For the text-containing cell, return its midpoint in (X, Y) coordinate format. 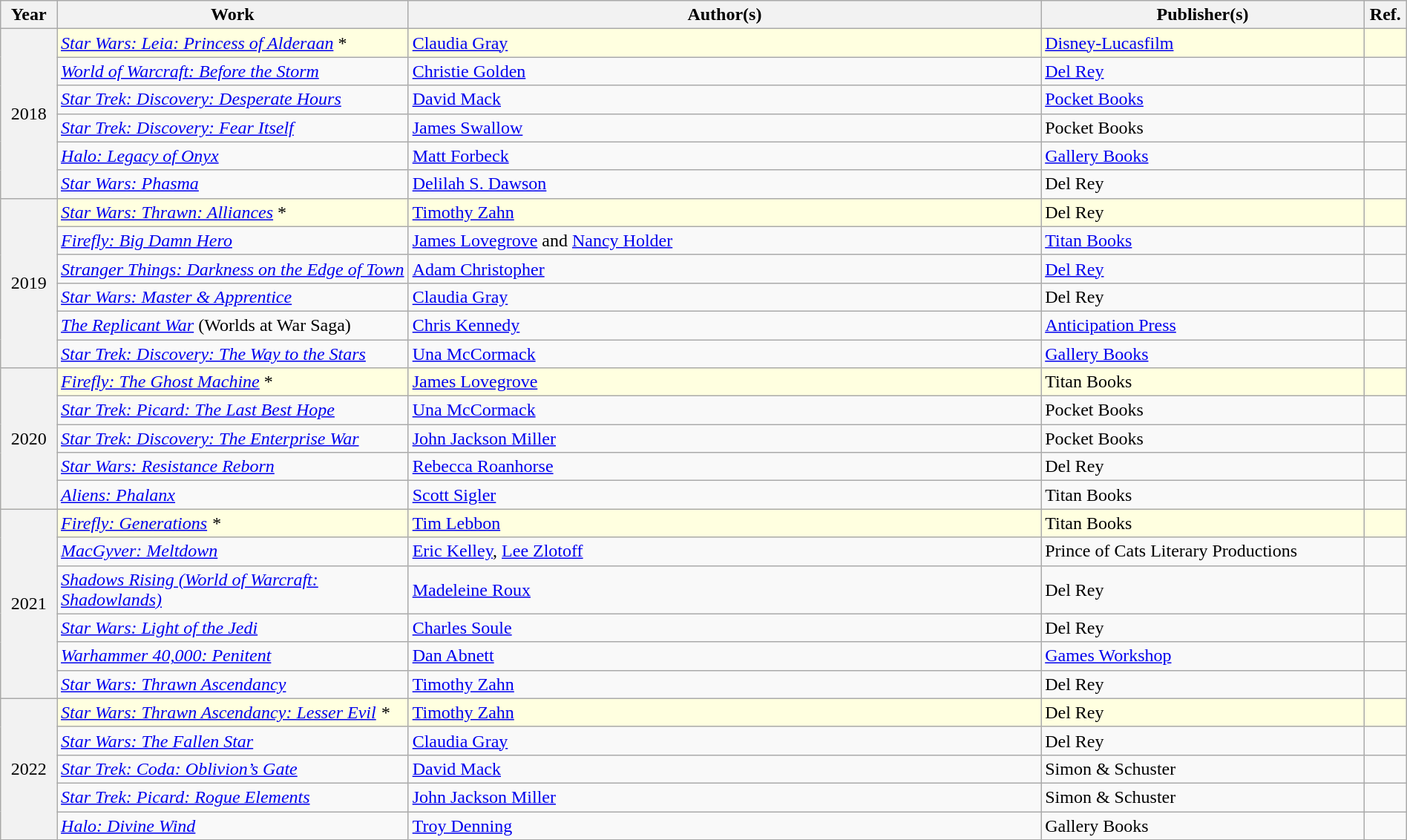
Christie Golden (724, 71)
Halo: Legacy of Onyx (233, 156)
Prince of Cats Literary Productions (1203, 551)
Anticipation Press (1203, 325)
Troy Denning (724, 826)
Firefly: Big Damn Hero (233, 240)
The Replicant War (Worlds at War Saga) (233, 325)
Shadows Rising (World of Warcraft: Shadowlands) (233, 589)
Firefly: Generations * (233, 523)
Star Trek: Picard: The Last Best Hope (233, 410)
Adam Christopher (724, 269)
Chris Kennedy (724, 325)
Star Trek: Coda: Oblivion’s Gate (233, 769)
Publisher(s) (1203, 15)
Disney-Lucasfilm (1203, 43)
Rebecca Roanhorse (724, 467)
Halo: Divine Wind (233, 826)
Star Wars: Master & Apprentice (233, 297)
Star Trek: Discovery: The Way to the Stars (233, 354)
Stranger Things: Darkness on the Edge of Town (233, 269)
2019 (29, 283)
Star Wars: Resistance Reborn (233, 467)
2021 (29, 604)
Work (233, 15)
James Swallow (724, 128)
2018 (29, 114)
Madeleine Roux (724, 589)
Star Trek: Discovery: The Enterprise War (233, 439)
Star Wars: The Fallen Star (233, 741)
MacGyver: Meltdown (233, 551)
Star Wars: Phasma (233, 184)
2022 (29, 769)
2020 (29, 439)
Star Wars: Thrawn Ascendancy (233, 684)
Star Trek: Picard: Rogue Elements (233, 797)
Eric Kelley, Lee Zlotoff (724, 551)
Dan Abnett (724, 656)
Tim Lebbon (724, 523)
James Lovegrove (724, 382)
Firefly: The Ghost Machine * (233, 382)
Scott Sigler (724, 495)
Delilah S. Dawson (724, 184)
Games Workshop (1203, 656)
Author(s) (724, 15)
Charles Soule (724, 628)
Star Wars: Thrawn Ascendancy: Lesser Evil * (233, 712)
James Lovegrove and Nancy Holder (724, 240)
Warhammer 40,000: Penitent (233, 656)
World of Warcraft: Before the Storm (233, 71)
Star Wars: Leia: Princess of Alderaan * (233, 43)
Aliens: Phalanx (233, 495)
Star Wars: Light of the Jedi (233, 628)
Star Wars: Thrawn: Alliances * (233, 212)
Year (29, 15)
Matt Forbeck (724, 156)
Star Trek: Discovery: Fear Itself (233, 128)
Star Trek: Discovery: Desperate Hours (233, 99)
Ref. (1385, 15)
